Capture the cell that displays the provided text and extract its [X, Y] central coordinate. 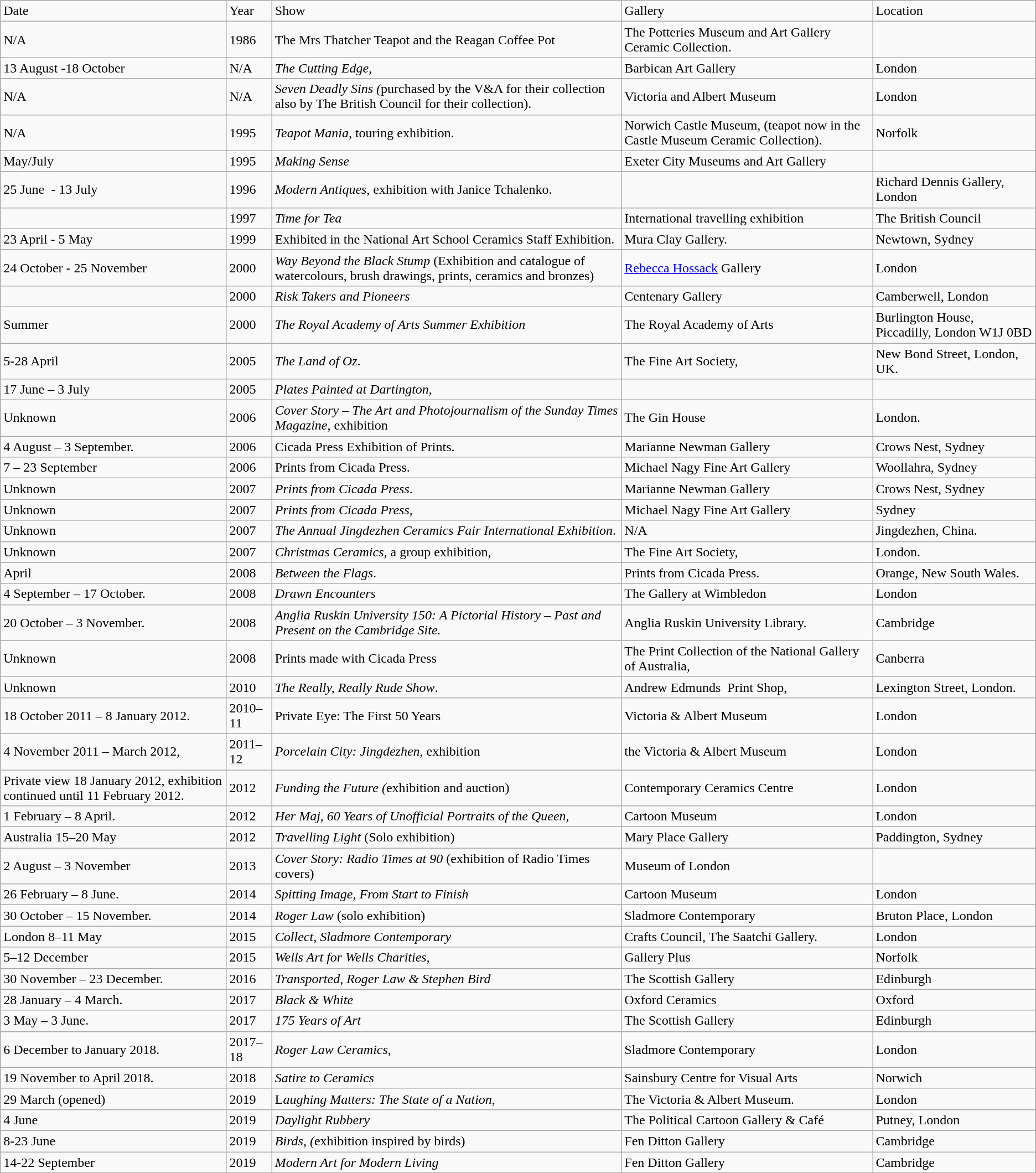
Plates Painted at Dartington, [447, 390]
Centenary Gallery [747, 296]
Sainsbury Centre for Visual Arts [747, 1078]
30 October – 15 November. [113, 916]
April [113, 573]
Spitting Image, From Start to Finish [447, 895]
Contemporary Ceramics Centre [747, 787]
Victoria and Albert Museum [747, 96]
Victoria & Albert Museum [747, 715]
18 October 2011 – 8 January 2012. [113, 715]
1996 [249, 189]
Anglia Ruskin University 150: A Pictorial History – Past and Present on the Cambridge Site. [447, 622]
Prints made with Cicada Press [447, 659]
Oxford [954, 1000]
Her Maj, 60 Years of Unofficial Portraits of the Queen, [447, 817]
The Gin House [747, 418]
Canberra [954, 659]
24 October - 25 November [113, 268]
2 August – 3 November [113, 866]
The Victoria & Albert Museum. [747, 1099]
2017–18 [249, 1050]
Burlington House, Piccadilly, London W1J 0BD [954, 324]
Australia 15–20 May [113, 838]
Lexington Street, London. [954, 687]
Porcelain City: Jingdezhen, exhibition [447, 752]
Norwich Castle Museum, (teapot now in the Castle Museum Ceramic Collection). [747, 133]
Travelling Light (Solo exhibition) [447, 838]
The Royal Academy of Arts Summer Exhibition [447, 324]
30 November – 23 December. [113, 979]
Exeter City Museums and Art Gallery [747, 161]
Gallery [747, 11]
Date [113, 11]
May/July [113, 161]
Private Eye: The First 50 Years [447, 715]
29 March (opened) [113, 1099]
Year [249, 11]
175 Years of Art [447, 1021]
Jingdezhen, China. [954, 531]
2018 [249, 1078]
5–12 December [113, 958]
Newtown, Sydney [954, 239]
4 November 2011 – March 2012, [113, 752]
4 August – 3 September. [113, 447]
2016 [249, 979]
The Mrs Thatcher Teapot and the Reagan Coffee Pot [447, 40]
Roger Law Ceramics, [447, 1050]
Roger Law (solo exhibition) [447, 916]
Cicada Press Exhibition of Prints. [447, 447]
Mura Clay Gallery. [747, 239]
Daylight Rubbery [447, 1120]
17 June – 3 July [113, 390]
4 June [113, 1120]
London 8–11 May [113, 937]
Orange, New South Wales. [954, 573]
Location [954, 11]
The Really, Really Rude Show. [447, 687]
19 November to April 2018. [113, 1078]
The Annual Jingdezhen Ceramics Fair International Exhibition. [447, 531]
International travelling exhibition [747, 218]
Transported, Roger Law & Stephen Bird [447, 979]
25 June - 13 July [113, 189]
Black & White [447, 1000]
Time for Tea [447, 218]
Laughing Matters: The State of a Nation, [447, 1099]
The Political Cartoon Gallery & Café [747, 1120]
2010–11 [249, 715]
1986 [249, 40]
Funding the Future (exhibition and auction) [447, 787]
Seven Deadly Sins (purchased by the V&A for their collection also by The British Council for their collection). [447, 96]
Private view 18 January 2012, exhibition continued until 11 February 2012. [113, 787]
Bruton Place, London [954, 916]
Cover Story: Radio Times at 90 (exhibition of Radio Times covers) [447, 866]
Sydney [954, 510]
Oxford Ceramics [747, 1000]
Anglia Ruskin University Library. [747, 622]
14-22 September [113, 1162]
Camberwell, London [954, 296]
Birds, (exhibition inspired by birds) [447, 1141]
23 April - 5 May [113, 239]
Way Beyond the Black Stump (Exhibition and catalogue of watercolours, brush drawings, prints, ceramics and bronzes) [447, 268]
Rebecca Hossack Gallery [747, 268]
Show [447, 11]
Between the Flags. [447, 573]
Teapot Mania, touring exhibition. [447, 133]
Christmas Ceramics, a group exhibition, [447, 552]
2013 [249, 866]
Andrew Edmunds Print Shop, [747, 687]
1999 [249, 239]
Mary Place Gallery [747, 838]
2011–12 [249, 752]
Paddington, Sydney [954, 838]
The British Council [954, 218]
The Land of Oz. [447, 361]
Richard Dennis Gallery, London [954, 189]
13 August -18 October [113, 68]
New Bond Street, London, UK. [954, 361]
Putney, London [954, 1120]
Woollahra, Sydney [954, 468]
Modern Art for Modern Living [447, 1162]
Modern Antiques, exhibition with Janice Tchalenko. [447, 189]
Collect, Sladmore Contemporary [447, 937]
Satire to Ceramics [447, 1078]
1997 [249, 218]
Norwich [954, 1078]
1 February – 8 April. [113, 817]
26 February – 8 June. [113, 895]
Museum of London [747, 866]
2010 [249, 687]
Cover Story – The Art and Photojournalism of the Sunday Times Magazine, exhibition [447, 418]
3 May – 3 June. [113, 1021]
6 December to January 2018. [113, 1050]
Gallery Plus [747, 958]
7 – 23 September [113, 468]
The Royal Academy of Arts [747, 324]
Summer [113, 324]
Risk Takers and Pioneers [447, 296]
Wells Art for Wells Charities, [447, 958]
the Victoria & Albert Museum [747, 752]
8-23 June [113, 1141]
Exhibited in the National Art School Ceramics Staff Exhibition. [447, 239]
The Cutting Edge, [447, 68]
Prints from Cicada Press, [447, 510]
The Potteries Museum and Art Gallery Ceramic Collection. [747, 40]
Making Sense [447, 161]
5-28 April [113, 361]
4 September – 17 October. [113, 594]
Crafts Council, The Saatchi Gallery. [747, 937]
Drawn Encounters [447, 594]
Barbican Art Gallery [747, 68]
20 October – 3 November. [113, 622]
28 January – 4 March. [113, 1000]
The Gallery at Wimbledon [747, 594]
The Print Collection of the National Gallery of Australia, [747, 659]
